Extract the (x, y) coordinate from the center of the cell holding the provided text.  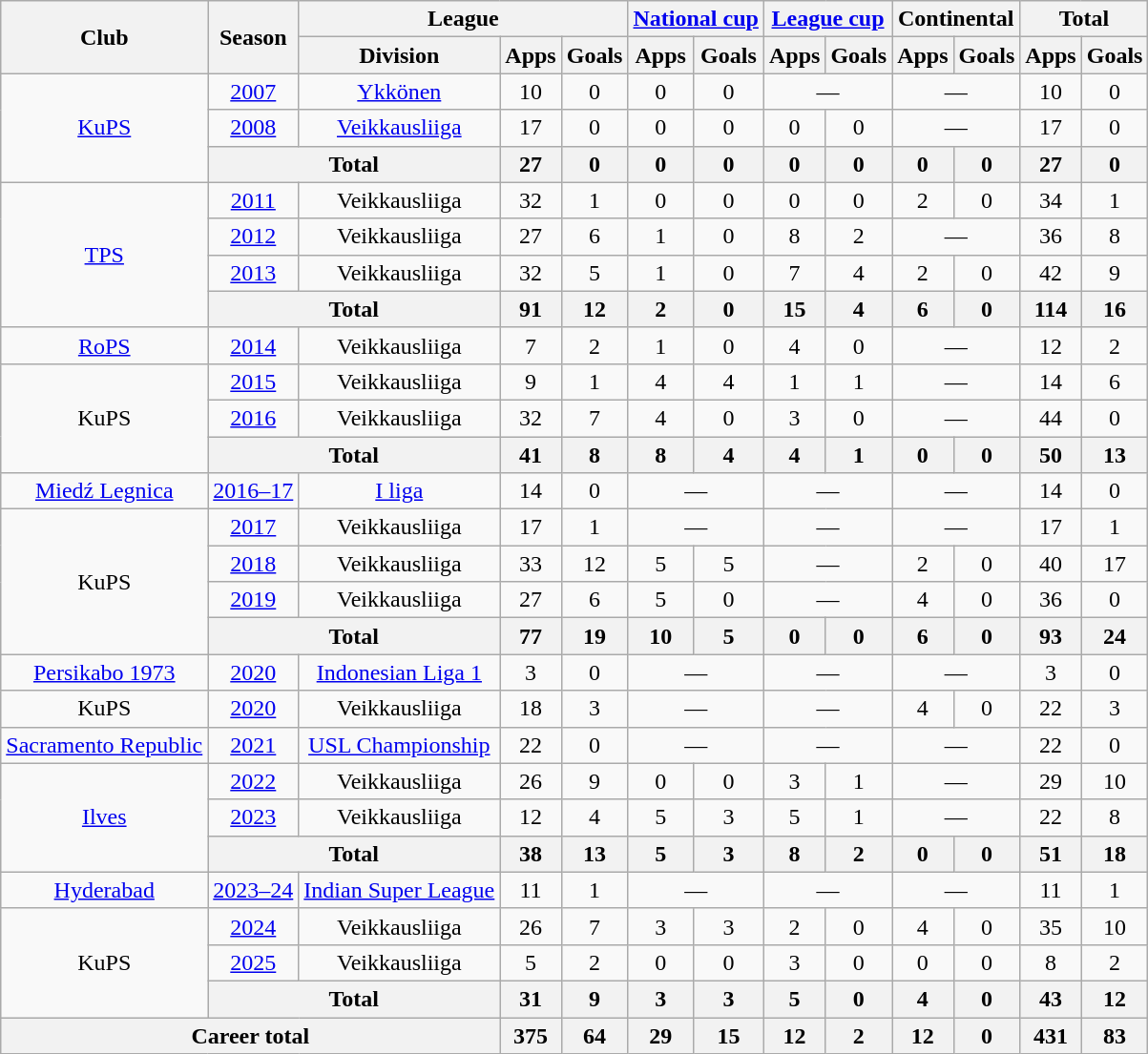
Ykkönen (399, 92)
44 (1051, 418)
2012 (254, 237)
USL Championship (399, 745)
I liga (399, 491)
2007 (254, 92)
2021 (254, 745)
Sacramento Republic (105, 745)
National cup (696, 19)
34 (1051, 200)
2017 (254, 527)
114 (1051, 309)
43 (1051, 999)
375 (531, 1035)
Season (254, 37)
2013 (254, 273)
2016 (254, 418)
16 (1115, 309)
Club (105, 37)
Persikabo 1973 (105, 672)
51 (1051, 854)
Ilves (105, 817)
91 (531, 309)
Indian Super League (399, 890)
2023–24 (254, 890)
2022 (254, 781)
31 (531, 999)
Hyderabad (105, 890)
33 (531, 564)
2019 (254, 600)
2024 (254, 926)
League cup (827, 19)
83 (1115, 1035)
Continental (956, 19)
2011 (254, 200)
TPS (105, 255)
RoPS (105, 345)
93 (1051, 636)
2008 (254, 128)
2016–17 (254, 491)
Miedź Legnica (105, 491)
Career total (250, 1035)
431 (1051, 1035)
2015 (254, 382)
2023 (254, 817)
42 (1051, 273)
Indonesian Liga 1 (399, 672)
2014 (254, 345)
40 (1051, 564)
19 (595, 636)
50 (1051, 455)
2018 (254, 564)
Division (399, 55)
38 (531, 854)
2025 (254, 962)
41 (531, 455)
64 (595, 1035)
77 (531, 636)
24 (1115, 636)
League (464, 19)
35 (1051, 926)
